Extract the (X, Y) coordinate from the center of the cell holding the provided text.  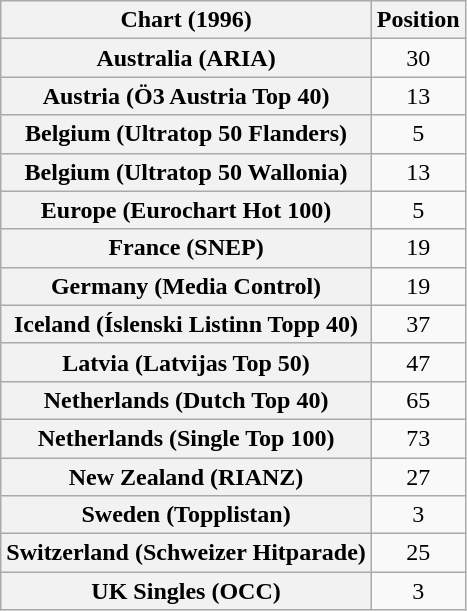
30 (418, 58)
Austria (Ö3 Austria Top 40) (186, 96)
Netherlands (Dutch Top 40) (186, 400)
Iceland (Íslenski Listinn Topp 40) (186, 324)
25 (418, 553)
Switzerland (Schweizer Hitparade) (186, 553)
65 (418, 400)
Sweden (Topplistan) (186, 515)
Position (418, 20)
27 (418, 477)
Netherlands (Single Top 100) (186, 438)
Chart (1996) (186, 20)
France (SNEP) (186, 248)
UK Singles (OCC) (186, 591)
Australia (ARIA) (186, 58)
47 (418, 362)
Belgium (Ultratop 50 Flanders) (186, 134)
Germany (Media Control) (186, 286)
Belgium (Ultratop 50 Wallonia) (186, 172)
73 (418, 438)
Europe (Eurochart Hot 100) (186, 210)
New Zealand (RIANZ) (186, 477)
Latvia (Latvijas Top 50) (186, 362)
37 (418, 324)
